Find where the given text appears and provide that cell's center as [x, y] coordinate. 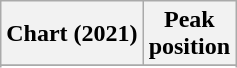
Chart (2021) [72, 34]
Peakposition [189, 34]
